Provide the (X, Y) coordinate of the cell's center where the given text is located.  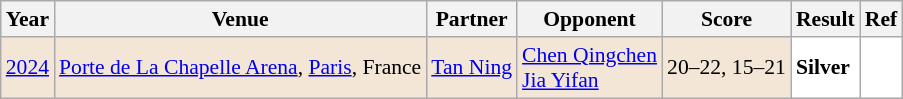
Ref (881, 19)
Venue (240, 19)
Porte de La Chapelle Arena, Paris, France (240, 68)
Year (28, 19)
Opponent (590, 19)
Tan Ning (472, 68)
Partner (472, 19)
Chen Qingchen Jia Yifan (590, 68)
Result (826, 19)
2024 (28, 68)
Silver (826, 68)
20–22, 15–21 (726, 68)
Score (726, 19)
